Identify which cell holds the provided text, then report its (x, y) central coordinate. 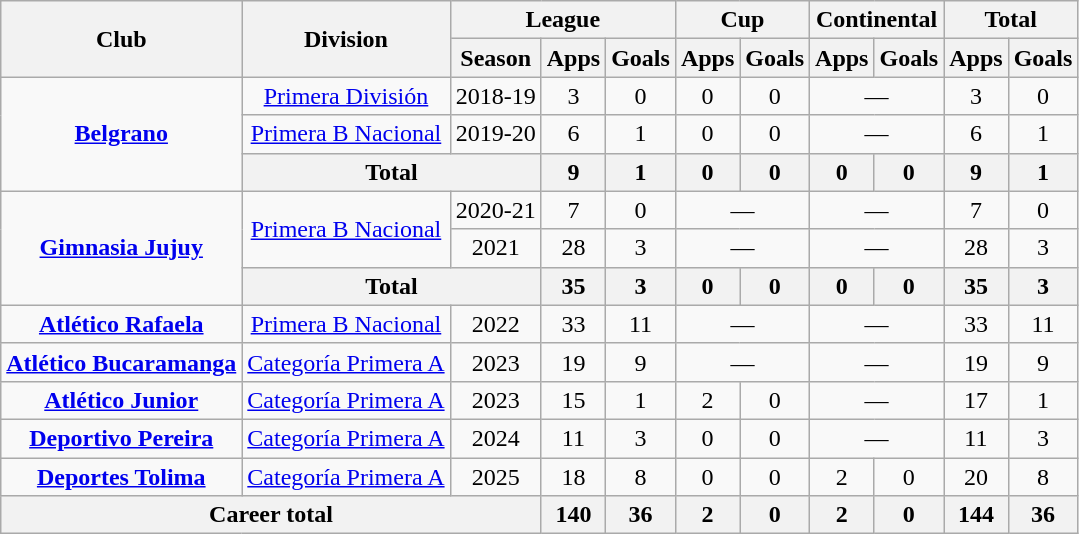
2025 (496, 477)
15 (573, 400)
17 (976, 400)
2020-21 (496, 210)
Atlético Junior (122, 400)
144 (976, 515)
Continental (877, 20)
Gimnasia Jujuy (122, 248)
Deportivo Pereira (122, 438)
2019-20 (496, 134)
Primera División (346, 96)
Cup (742, 20)
Club (122, 39)
140 (573, 515)
2021 (496, 248)
18 (573, 477)
2024 (496, 438)
Belgrano (122, 134)
Atlético Rafaela (122, 324)
Deportes Tolima (122, 477)
2018-19 (496, 96)
Division (346, 39)
Atlético Bucaramanga (122, 362)
20 (976, 477)
Season (496, 58)
2022 (496, 324)
Career total (271, 515)
League (562, 20)
